Pinpoint the cell where the given text exists, returning its (X, Y) midpoint coordinate. 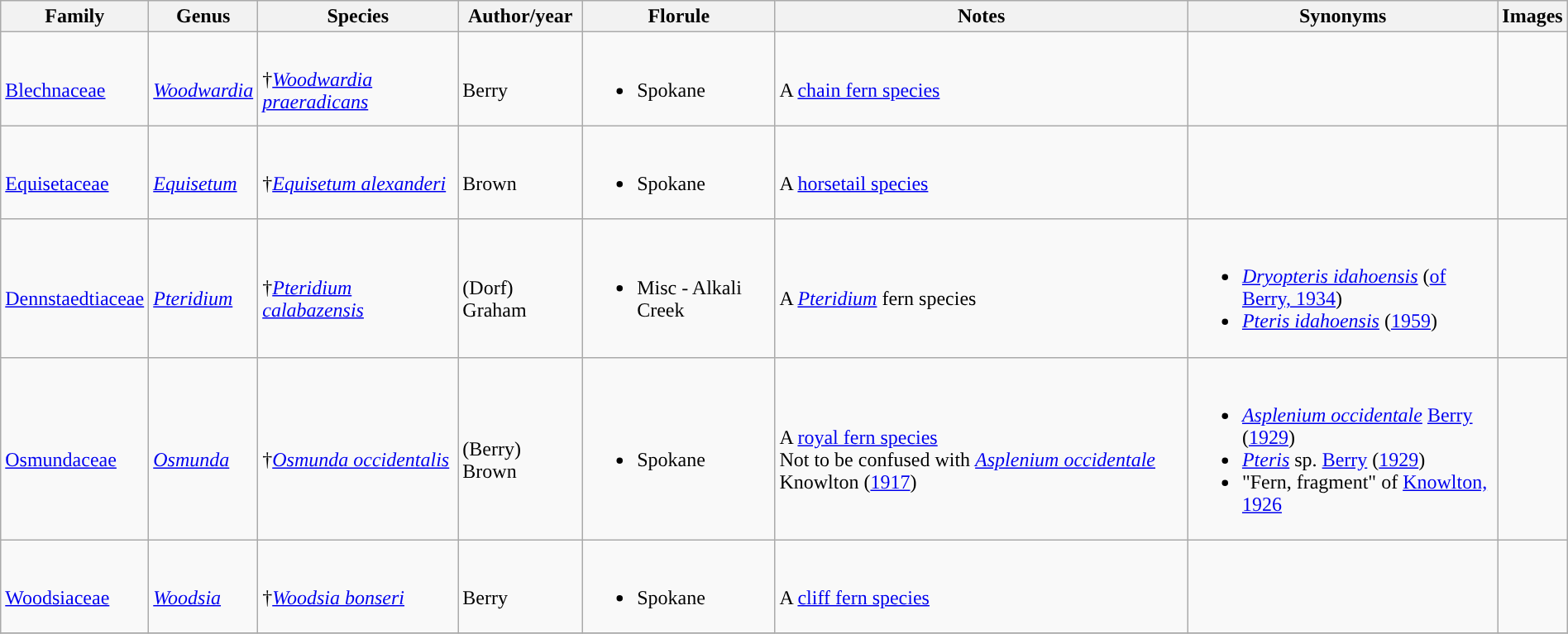
A horsetail species (982, 172)
Species (358, 17)
Dryopteris idahoensis (of Berry, 1934)Pteris idahoensis (1959) (1342, 288)
(Dorf) Graham (521, 288)
Asplenium occidentale Berry (1929)Pteris sp. Berry (1929)"Fern, fragment" of Knowlton, 1926 (1342, 448)
†Woodsia bonseri (358, 587)
Equisetaceae (74, 172)
Family (74, 17)
†Osmunda occidentalis (358, 448)
Osmunda (203, 448)
Misc - Alkali Creek (679, 288)
A chain fern species (982, 79)
Images (1532, 17)
A royal fern speciesNot to be confused with Asplenium occidentale Knowlton (1917) (982, 448)
†Woodwardia praeradicans (358, 79)
Florule (679, 17)
Brown (521, 172)
Woodwardia (203, 79)
Genus (203, 17)
Blechnaceae (74, 79)
Woodsiaceae (74, 587)
Author/year (521, 17)
Osmundaceae (74, 448)
A cliff fern species (982, 587)
Dennstaedtiaceae (74, 288)
(Berry) Brown (521, 448)
Synonyms (1342, 17)
Pteridium (203, 288)
A Pteridium fern species (982, 288)
Woodsia (203, 587)
Notes (982, 17)
Equisetum (203, 172)
†Equisetum alexanderi (358, 172)
†Pteridium calabazensis (358, 288)
